Extract the (x, y) coordinate from the center of the cell holding the provided text.  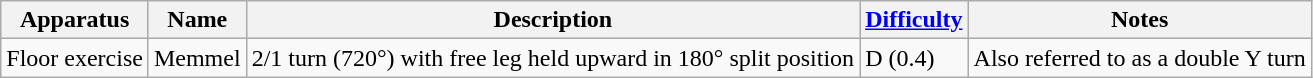
Apparatus (75, 20)
D (0.4) (914, 58)
Memmel (197, 58)
Name (197, 20)
Difficulty (914, 20)
Also referred to as a double Y turn (1140, 58)
Floor exercise (75, 58)
2/1 turn (720°) with free leg held upward in 180° split position (553, 58)
Description (553, 20)
Notes (1140, 20)
